From the cell containing the given text, extract its center point as (x, y) coordinate. 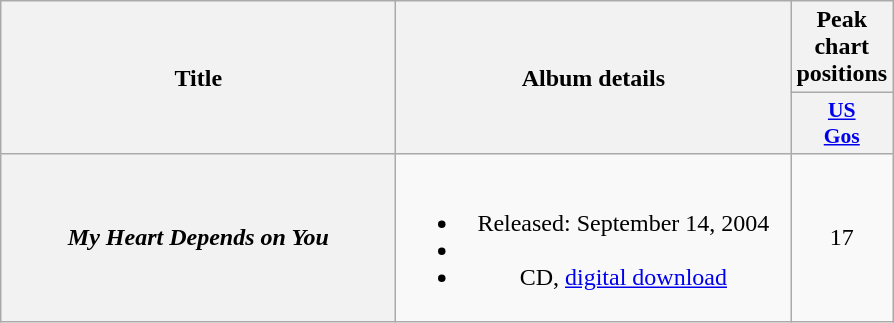
My Heart Depends on You (198, 238)
Peak chart positions (842, 47)
Title (198, 78)
Album details (594, 78)
17 (842, 238)
Released: September 14, 2004CD, digital download (594, 238)
USGos (842, 124)
